Pinpoint the cell where the given text exists, returning its [x, y] midpoint coordinate. 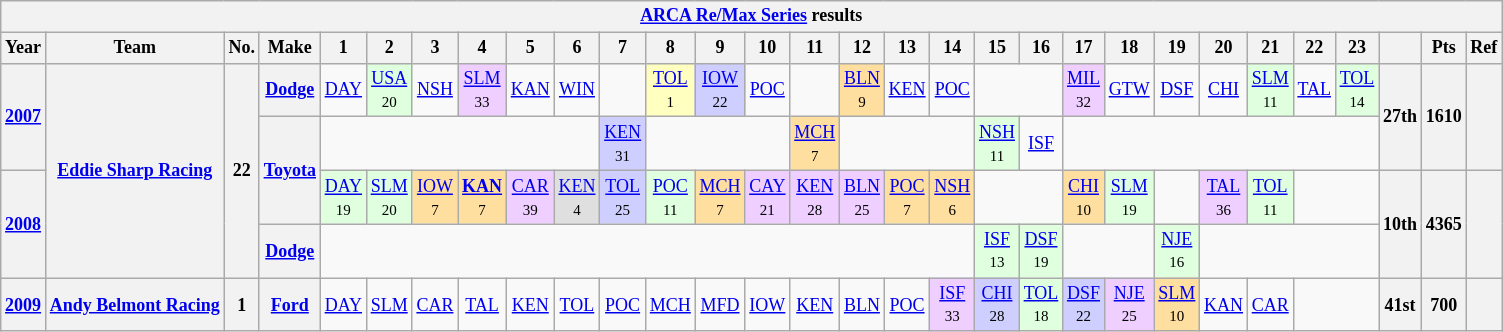
SLM10 [1177, 305]
2008 [24, 224]
USA20 [389, 90]
MCH [670, 305]
9 [720, 48]
Ford [290, 305]
6 [577, 48]
IOW7 [435, 197]
10 [768, 48]
12 [862, 48]
14 [952, 48]
15 [998, 48]
1610 [1444, 116]
19 [1177, 48]
Make [290, 48]
CAY21 [768, 197]
21 [1270, 48]
ISF33 [952, 305]
WIN [577, 90]
27th [1400, 116]
KAN7 [482, 197]
5 [530, 48]
Year [24, 48]
IOW [768, 305]
TOL25 [623, 197]
SLM11 [1270, 90]
BLN9 [862, 90]
ARCA Re/Max Series results [752, 16]
700 [1444, 305]
Toyota [290, 170]
MIL32 [1084, 90]
TOL11 [1270, 197]
11 [815, 48]
18 [1129, 48]
2 [389, 48]
TAL36 [1224, 197]
TOL [577, 305]
DSF22 [1084, 305]
2007 [24, 116]
NSH11 [998, 144]
BLN25 [862, 197]
23 [1356, 48]
KEN4 [577, 197]
Ref [1484, 48]
CHI10 [1084, 197]
SLM [389, 305]
Pts [1444, 48]
GTW [1129, 90]
SLM19 [1129, 197]
IOW22 [720, 90]
Eddie Sharp Racing [134, 170]
NJE25 [1129, 305]
CAR39 [530, 197]
BLN [862, 305]
KEN31 [623, 144]
20 [1224, 48]
SLM20 [389, 197]
4365 [1444, 224]
POC7 [907, 197]
16 [1040, 48]
17 [1084, 48]
MFD [720, 305]
KEN28 [815, 197]
DSF [1177, 90]
NSH6 [952, 197]
DAY19 [343, 197]
DSF19 [1040, 251]
POC11 [670, 197]
No. [242, 48]
Team [134, 48]
41st [1400, 305]
ISF13 [998, 251]
NJE16 [1177, 251]
ISF [1040, 144]
TOL18 [1040, 305]
10th [1400, 224]
TOL14 [1356, 90]
13 [907, 48]
NSH [435, 90]
CHI [1224, 90]
TOL1 [670, 90]
SLM33 [482, 90]
Andy Belmont Racing [134, 305]
4 [482, 48]
CHI28 [998, 305]
2009 [24, 305]
3 [435, 48]
7 [623, 48]
8 [670, 48]
